From the cell containing the given text, extract its center point as (x, y) coordinate. 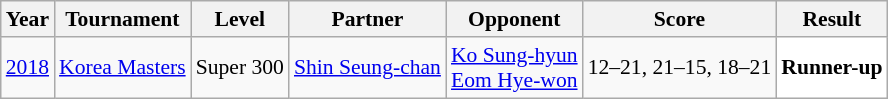
Year (28, 19)
Tournament (122, 19)
Shin Seung-chan (368, 68)
Korea Masters (122, 68)
Level (240, 19)
2018 (28, 68)
Score (680, 19)
Partner (368, 19)
Result (832, 19)
Opponent (514, 19)
Ko Sung-hyun Eom Hye-won (514, 68)
12–21, 21–15, 18–21 (680, 68)
Runner-up (832, 68)
Super 300 (240, 68)
